Return (x, y) of the center of cell containing provided text 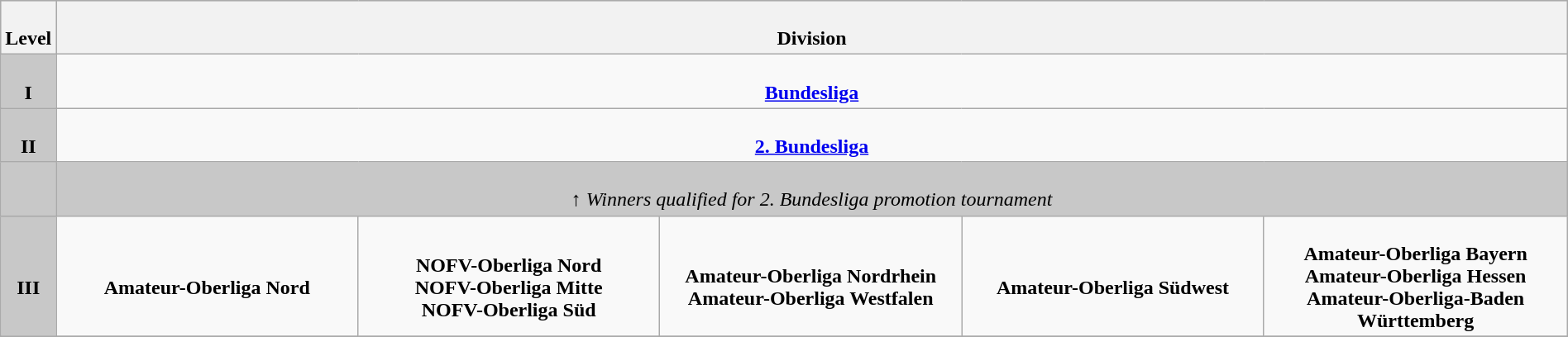
Amateur-Oberliga Nordrhein Amateur-Oberliga Westfalen (810, 276)
I (28, 81)
Amateur-Oberliga Bayern Amateur-Oberliga Hessen Amateur-Oberliga-Baden Württemberg (1416, 276)
Amateur-Oberliga Südwest (1113, 276)
Amateur-Oberliga Nord (207, 276)
III (28, 276)
NOFV-Oberliga Nord NOFV-Oberliga Mitte NOFV-Oberliga Süd (509, 276)
Division (812, 28)
↑ Winners qualified for 2. Bundesliga promotion tournament (812, 188)
Bundesliga (812, 81)
2. Bundesliga (812, 135)
Level (28, 28)
II (28, 135)
